Provide the (X, Y) coordinate of the cell's center where the given text is located.  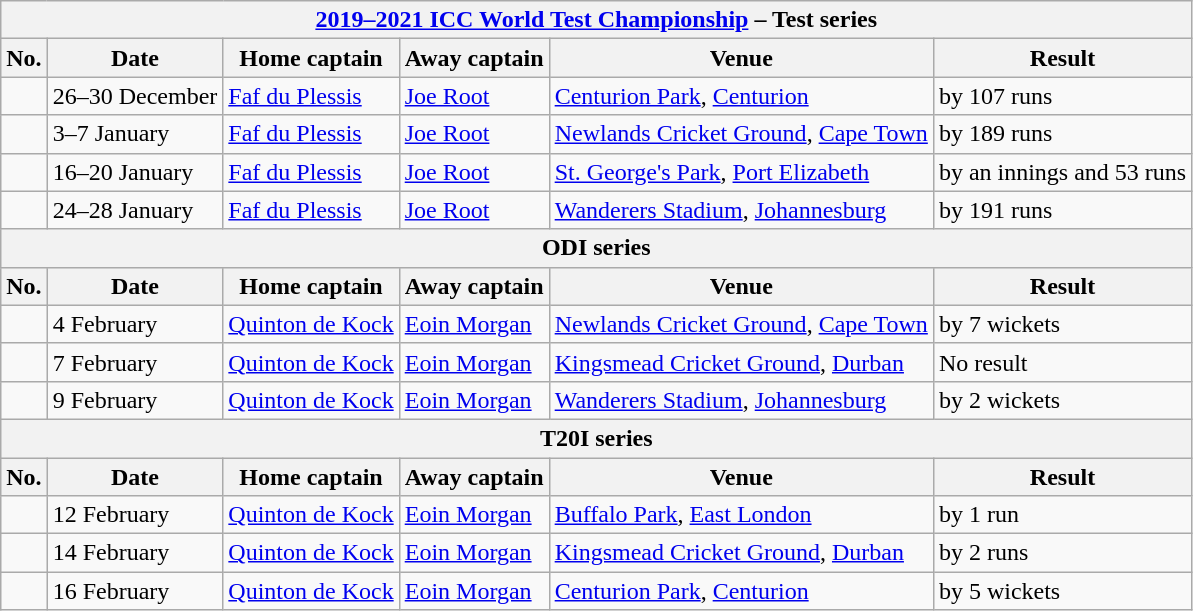
by 1 run (1062, 515)
Buffalo Park, East London (741, 515)
by 5 wickets (1062, 591)
3–7 January (135, 134)
24–28 January (135, 210)
4 February (135, 324)
2019–2021 ICC World Test Championship – Test series (596, 20)
12 February (135, 515)
No result (1062, 362)
ODI series (596, 248)
9 February (135, 400)
26–30 December (135, 96)
16–20 January (135, 172)
by 2 runs (1062, 553)
by 2 wickets (1062, 400)
by 7 wickets (1062, 324)
by 191 runs (1062, 210)
16 February (135, 591)
7 February (135, 362)
by 107 runs (1062, 96)
St. George's Park, Port Elizabeth (741, 172)
T20I series (596, 438)
by an innings and 53 runs (1062, 172)
by 189 runs (1062, 134)
14 February (135, 553)
